For the text-containing cell, return its midpoint in (x, y) coordinate format. 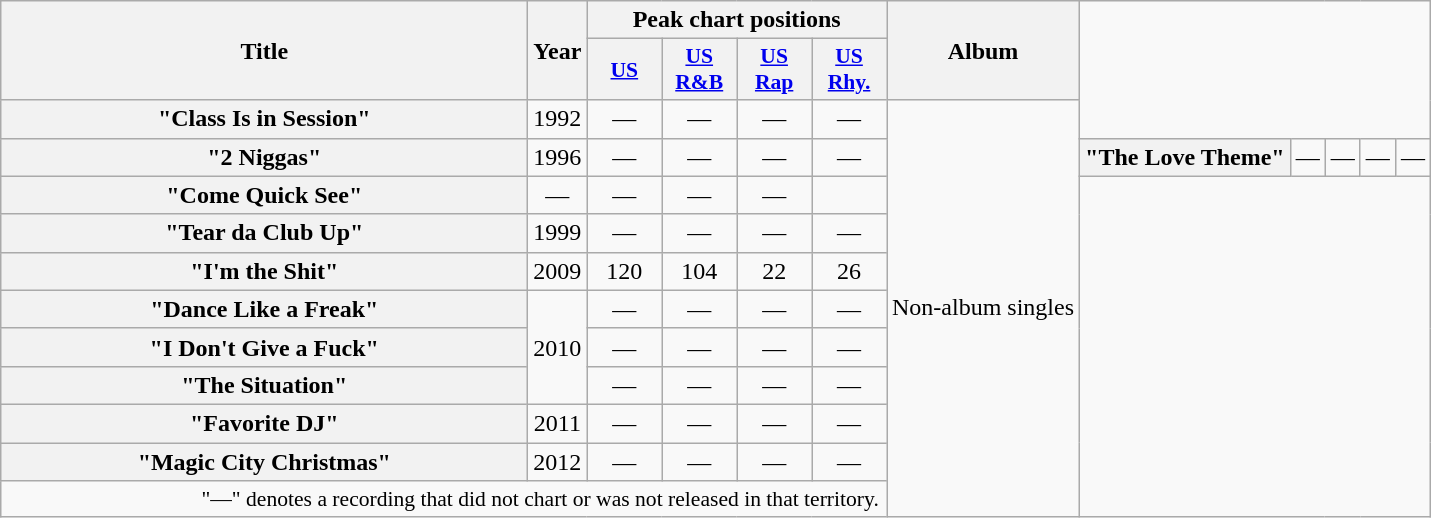
22 (774, 271)
"2 Niggas" (264, 157)
Year (558, 50)
"Class Is in Session" (264, 119)
1999 (558, 233)
"Come Quick See" (264, 195)
USR&B (700, 70)
Peak chart positions (737, 20)
USRap (774, 70)
Title (264, 50)
2010 (558, 347)
"Dance Like a Freak" (264, 309)
120 (624, 271)
"Magic City Christmas" (264, 461)
"I'm the Shit" (264, 271)
2009 (558, 271)
USRhy. (850, 70)
26 (850, 271)
2012 (558, 461)
"Favorite DJ" (264, 423)
1996 (558, 157)
"I Don't Give a Fuck" (264, 347)
"The Love Theme" (1186, 157)
104 (700, 271)
Album (982, 50)
1992 (558, 119)
US (624, 70)
2011 (558, 423)
Non-album singles (982, 308)
"—" denotes a recording that did not chart or was not released in that territory. (540, 499)
"The Situation" (264, 385)
"Tear da Club Up" (264, 233)
